For the text-containing cell, return its midpoint in [x, y] coordinate format. 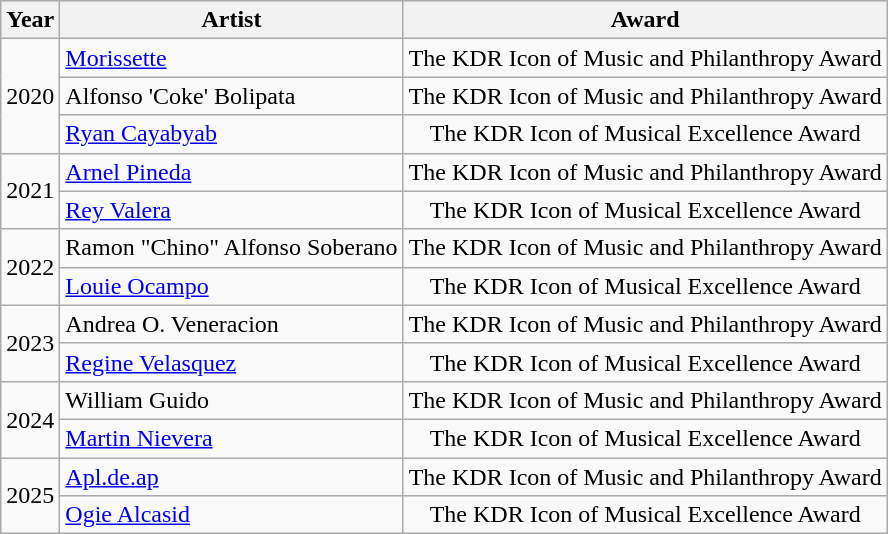
2024 [30, 419]
Alfonso 'Coke' Bolipata [232, 96]
Award [645, 20]
Year [30, 20]
Regine Velasquez [232, 362]
Apl.de.ap [232, 477]
2020 [30, 96]
Rey Valera [232, 210]
2021 [30, 191]
Martin Nievera [232, 438]
Morissette [232, 58]
William Guido [232, 400]
Arnel Pineda [232, 172]
Ryan Cayabyab [232, 134]
Ramon "Chino" Alfonso Soberano [232, 248]
Ogie Alcasid [232, 515]
Artist [232, 20]
2022 [30, 267]
2025 [30, 496]
Louie Ocampo [232, 286]
2023 [30, 343]
Andrea O. Veneracion [232, 324]
